Provide the [x, y] coordinate of the cell's center where the given text is located.  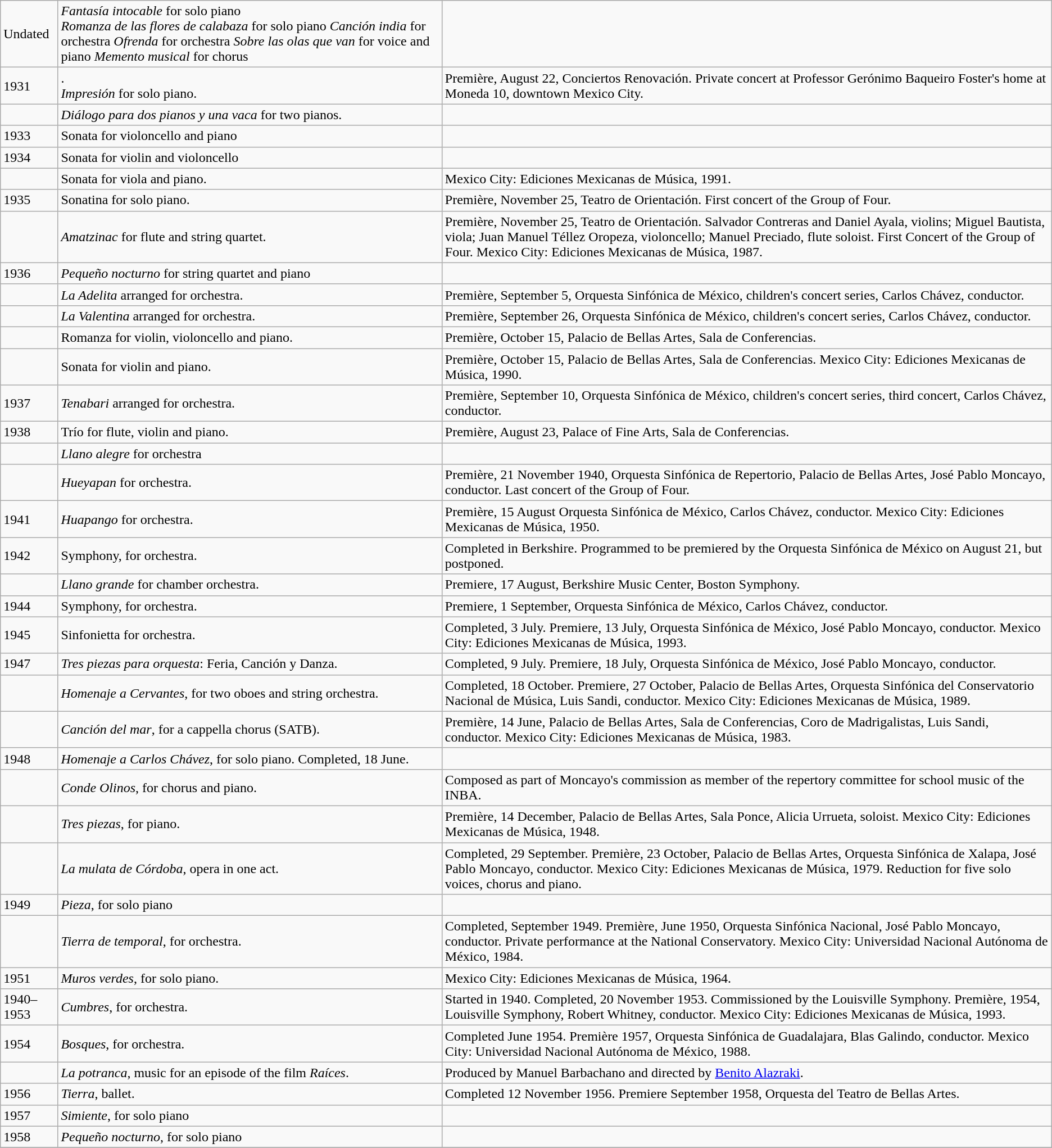
Undated [29, 34]
1941 [29, 519]
1938 [29, 432]
Premiere, 1 September, Orquesta Sinfónica de México, Carlos Chávez, conductor. [746, 606]
Première, September 5, Orquesta Sinfónica de México, children's concert series, Carlos Chávez, conductor. [746, 295]
1951 [29, 978]
Composed as part of Moncayo's commission as member of the repertory committee for school music of the INBA. [746, 787]
Tierra, ballet. [250, 1094]
Tres piezas, for piano. [250, 824]
1935 [29, 200]
Tierra de temporal, for orchestra. [250, 942]
Pequeño nocturno for string quartet and piano [250, 273]
La mulata de Córdoba, opera in one act. [250, 868]
Huapango for orchestra. [250, 519]
Première, 15 August Orquesta Sinfónica de México, Carlos Chávez, conductor. Mexico City: Ediciones Mexicanas de Música, 1950. [746, 519]
1936 [29, 273]
Diálogo para dos pianos y una vaca for two pianos. [250, 115]
Conde Olinos, for chorus and piano. [250, 787]
Sinfonietta for orchestra. [250, 635]
Produced by Manuel Barbachano and directed by Benito Alazraki. [746, 1073]
Sonata for viola and piano. [250, 179]
Llano alegre for orchestra [250, 454]
1931 [29, 85]
Amatzinac for flute and string quartet. [250, 237]
Hueyapan for orchestra. [250, 482]
Mexico City: Ediciones Mexicanas de Música, 1991. [746, 179]
Sonata for violin and piano. [250, 367]
La potranca, music for an episode of the film Raíces. [250, 1073]
Completed in Berkshire. Programmed to be premiered by the Orquesta Sinfónica de México on August 21, but postponed. [746, 555]
1948 [29, 758]
1940–1953 [29, 1007]
Première, 14 December, Palacio de Bellas Artes, Sala Ponce, Alicia Urrueta, soloist. Mexico City: Ediciones Mexicanas de Música, 1948. [746, 824]
1949 [29, 905]
Romanza for violin, violoncello and piano. [250, 337]
Tres piezas para orquesta: Feria, Canción y Danza. [250, 664]
Completed, 3 July. Premiere, 13 July, Orquesta Sinfónica de México, José Pablo Moncayo, conductor. Mexico City: Ediciones Mexicanas de Música, 1993. [746, 635]
1947 [29, 664]
Tenabari arranged for orchestra. [250, 404]
Trío for flute, violin and piano. [250, 432]
.Impresión for solo piano. [250, 85]
Canción del mar, for a cappella chorus (SATB). [250, 730]
Première, August 23, Palace of Fine Arts, Sala de Conferencias. [746, 432]
1942 [29, 555]
1956 [29, 1094]
Mexico City: Ediciones Mexicanas de Música, 1964. [746, 978]
1958 [29, 1137]
Première, November 25, Teatro de Orientación. First concert of the Group of Four. [746, 200]
Simiente, for solo piano [250, 1115]
Première, September 10, Orquesta Sinfónica de México, children's concert series, third concert, Carlos Chávez, conductor. [746, 404]
Homenaje a Carlos Chávez, for solo piano. Completed, 18 June. [250, 758]
Completed, 9 July. Premiere, 18 July, Orquesta Sinfónica de México, José Pablo Moncayo, conductor. [746, 664]
1957 [29, 1115]
Première, October 15, Palacio de Bellas Artes, Sala de Conferencias. [746, 337]
Llano grande for chamber orchestra. [250, 585]
Bosques, for orchestra. [250, 1043]
Muros verdes, for solo piano. [250, 978]
Sonatina for solo piano. [250, 200]
Sonata for violoncello and piano [250, 136]
La Adelita arranged for orchestra. [250, 295]
Sonata for violin and violoncello [250, 157]
1945 [29, 635]
Première, August 22, Conciertos Renovación. Private concert at Professor Gerónimo Baqueiro Foster's home at Moneda 10, downtown Mexico City. [746, 85]
Pieza, for solo piano [250, 905]
1933 [29, 136]
Premiere, 17 August, Berkshire Music Center, Boston Symphony. [746, 585]
Homenaje a Cervantes, for two oboes and string orchestra. [250, 693]
Première, October 15, Palacio de Bellas Artes, Sala de Conferencias. Mexico City: Ediciones Mexicanas de Música, 1990. [746, 367]
1944 [29, 606]
Première, September 26, Orquesta Sinfónica de México, children's concert series, Carlos Chávez, conductor. [746, 316]
Cumbres, for orchestra. [250, 1007]
Completed 12 November 1956. Premiere September 1958, Orquesta del Teatro de Bellas Artes. [746, 1094]
1934 [29, 157]
1954 [29, 1043]
1937 [29, 404]
La Valentina arranged for orchestra. [250, 316]
Pequeño nocturno, for solo piano [250, 1137]
